Pinpoint the cell where the given text exists, returning its [X, Y] midpoint coordinate. 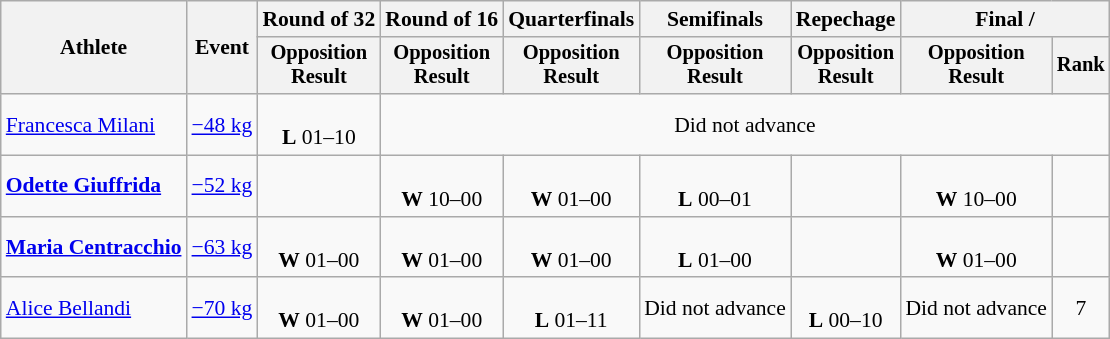
L 01–11 [571, 308]
Francesca Milani [94, 124]
L 00–10 [846, 308]
L 00–01 [715, 186]
−52 kg [222, 186]
Final / [1004, 19]
Repechage [846, 19]
L 01–00 [715, 248]
Event [222, 48]
Round of 32 [318, 19]
Odette Giuffrida [94, 186]
Maria Centracchio [94, 248]
7 [1081, 308]
−63 kg [222, 248]
Athlete [94, 48]
−70 kg [222, 308]
−48 kg [222, 124]
Quarterfinals [571, 19]
Rank [1081, 66]
Semifinals [715, 19]
Round of 16 [442, 19]
Alice Bellandi [94, 308]
L 01–10 [318, 124]
